Return the [X, Y] coordinate for the center point of the cell that contains the specified text.  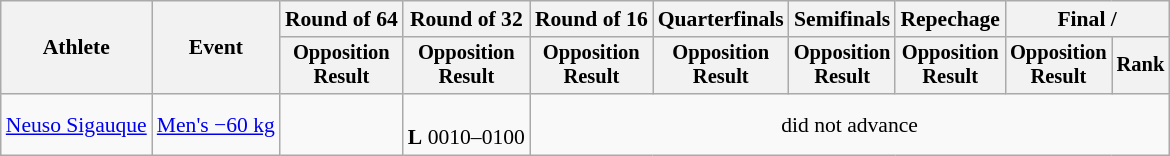
Neuso Sigauque [76, 124]
Semifinals [842, 19]
Final / [1087, 19]
Quarterfinals [721, 19]
Event [216, 48]
Rank [1141, 66]
Men's −60 kg [216, 124]
Athlete [76, 48]
did not advance [850, 124]
Round of 64 [342, 19]
Round of 16 [592, 19]
Round of 32 [466, 19]
L 0010–0100 [466, 124]
Repechage [950, 19]
